From the cell containing the given text, extract its center point as [X, Y] coordinate. 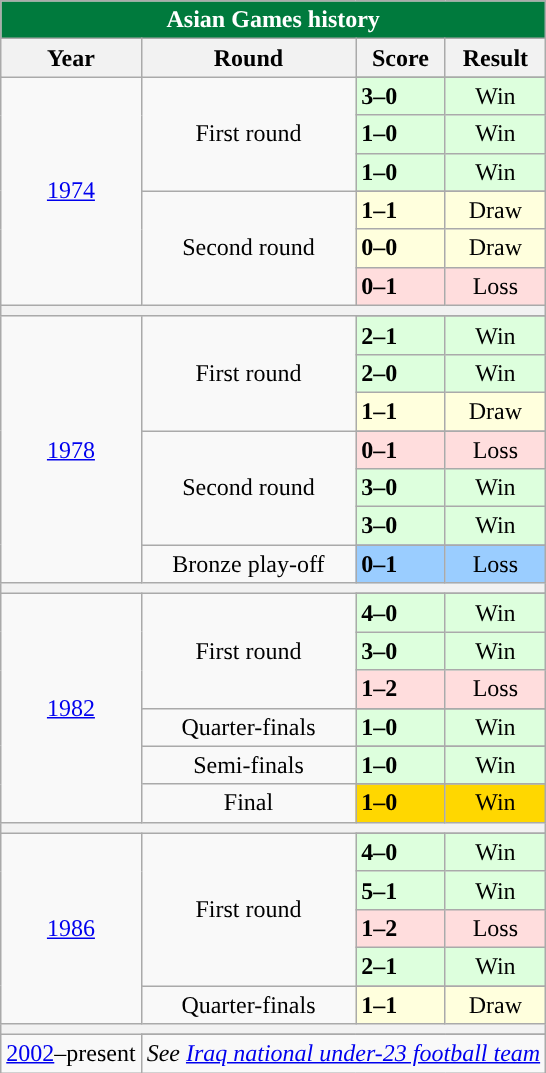
0–0 [400, 248]
Result [495, 58]
Score [400, 58]
Semi-finals [248, 765]
2002–present [71, 1054]
5–1 [400, 890]
Year [71, 58]
Asian Games history [274, 20]
1974 [71, 191]
2–0 [400, 373]
1982 [71, 708]
1978 [71, 449]
Final [248, 803]
See Iraq national under-23 football team [344, 1054]
Bronze play-off [248, 564]
1986 [71, 928]
Round [248, 58]
